For the text-containing cell, return its midpoint in [x, y] coordinate format. 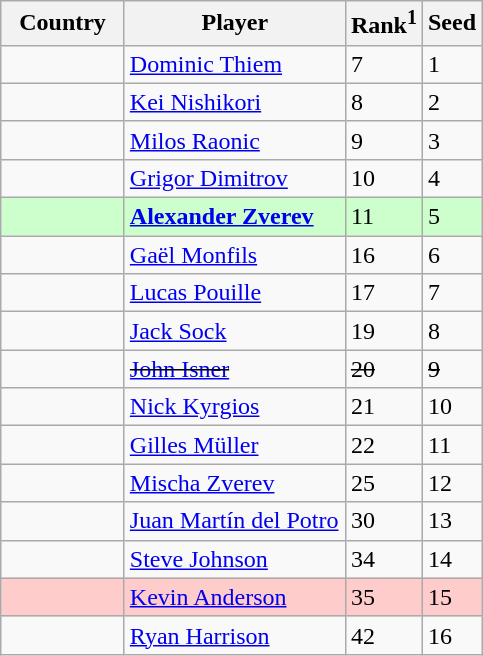
12 [452, 483]
Steve Johnson [234, 559]
Player [234, 24]
34 [384, 559]
Seed [452, 24]
Lucas Pouille [234, 293]
Country [63, 24]
25 [384, 483]
Gilles Müller [234, 445]
1 [452, 64]
Grigor Dimitrov [234, 178]
Alexander Zverev [234, 217]
15 [452, 597]
30 [384, 521]
Jack Sock [234, 331]
Rank1 [384, 24]
17 [384, 293]
Nick Kyrgios [234, 407]
42 [384, 635]
6 [452, 255]
3 [452, 140]
5 [452, 217]
Mischa Zverev [234, 483]
20 [384, 369]
4 [452, 178]
John Isner [234, 369]
Ryan Harrison [234, 635]
22 [384, 445]
21 [384, 407]
35 [384, 597]
Milos Raonic [234, 140]
Kevin Anderson [234, 597]
Gaël Monfils [234, 255]
2 [452, 102]
14 [452, 559]
13 [452, 521]
19 [384, 331]
Juan Martín del Potro [234, 521]
Dominic Thiem [234, 64]
Kei Nishikori [234, 102]
